Scan for the cell matching the given text and deliver its (X, Y) coordinate at center. 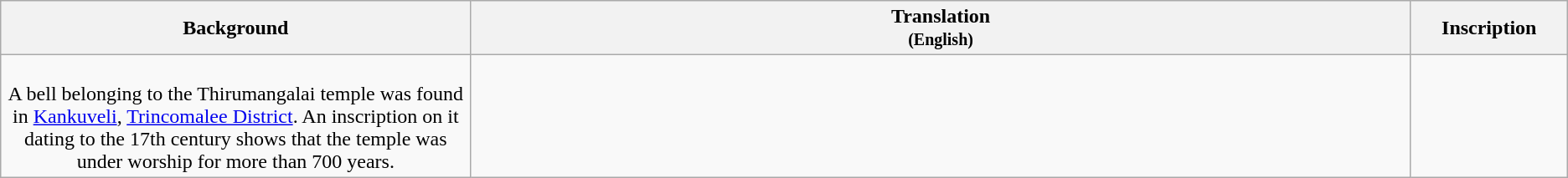
Background (236, 28)
Inscription (1489, 28)
Translation(English) (941, 28)
